Determine the (x, y) coordinate at the center of the cell enclosing the given text.  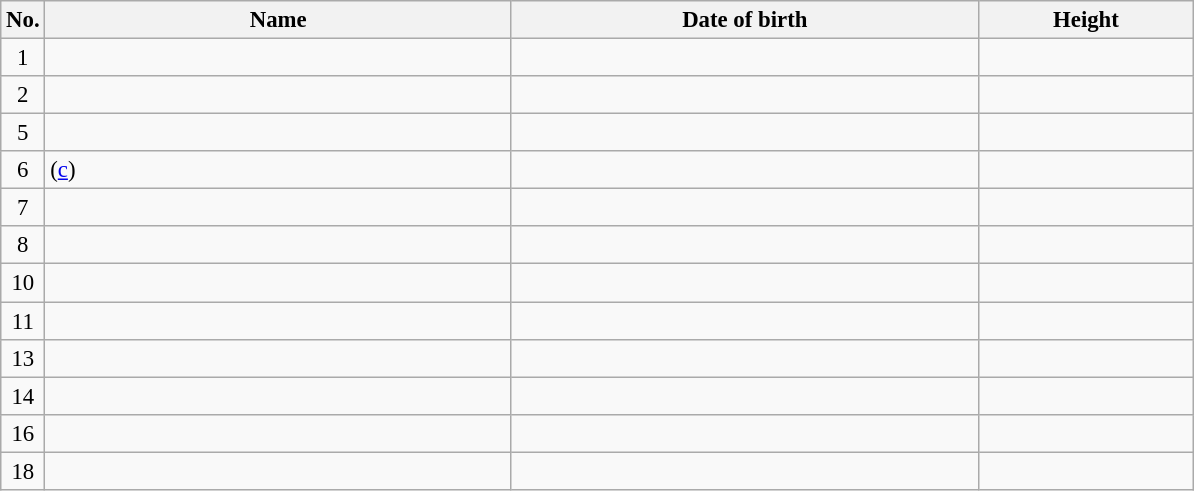
2 (23, 95)
10 (23, 283)
Date of birth (744, 20)
(c) (278, 170)
5 (23, 133)
16 (23, 433)
8 (23, 245)
18 (23, 471)
14 (23, 396)
Name (278, 20)
Height (1086, 20)
11 (23, 321)
1 (23, 58)
6 (23, 170)
13 (23, 358)
No. (23, 20)
7 (23, 208)
